Search for the cell housing the specified text and yield its (X, Y) center coordinate. 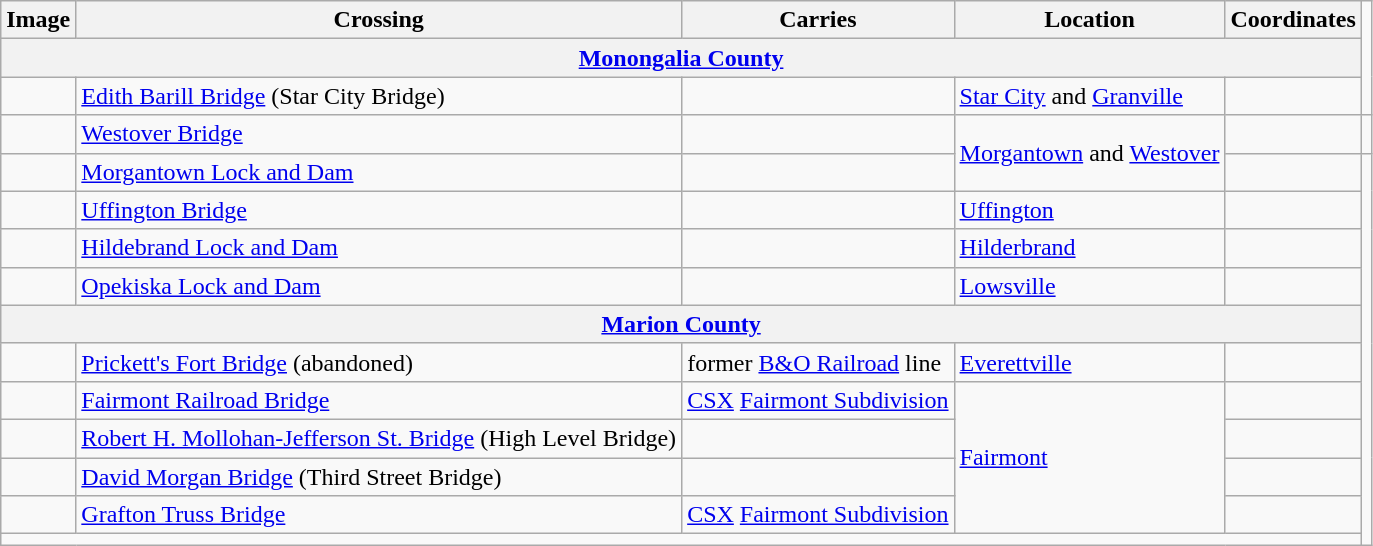
Carries (818, 20)
Grafton Truss Bridge (379, 515)
Morgantown Lock and Dam (379, 172)
Hilderbrand (1090, 248)
Location (1090, 20)
Coordinates (1293, 20)
Hildebrand Lock and Dam (379, 248)
Prickett's Fort Bridge (abandoned) (379, 362)
Crossing (379, 20)
Marion County (682, 324)
Uffington (1090, 210)
Robert H. Mollohan-Jefferson St. Bridge (High Level Bridge) (379, 438)
Image (38, 20)
Star City and Granville (1090, 96)
Westover Bridge (379, 134)
Fairmont Railroad Bridge (379, 400)
Monongalia County (682, 58)
Edith Barill Bridge (Star City Bridge) (379, 96)
former B&O Railroad line (818, 362)
Fairmont (1090, 457)
Lowsville (1090, 286)
Morgantown and Westover (1090, 153)
Opekiska Lock and Dam (379, 286)
David Morgan Bridge (Third Street Bridge) (379, 477)
Uffington Bridge (379, 210)
Everettville (1090, 362)
